Return (X, Y) of the center of cell containing provided text 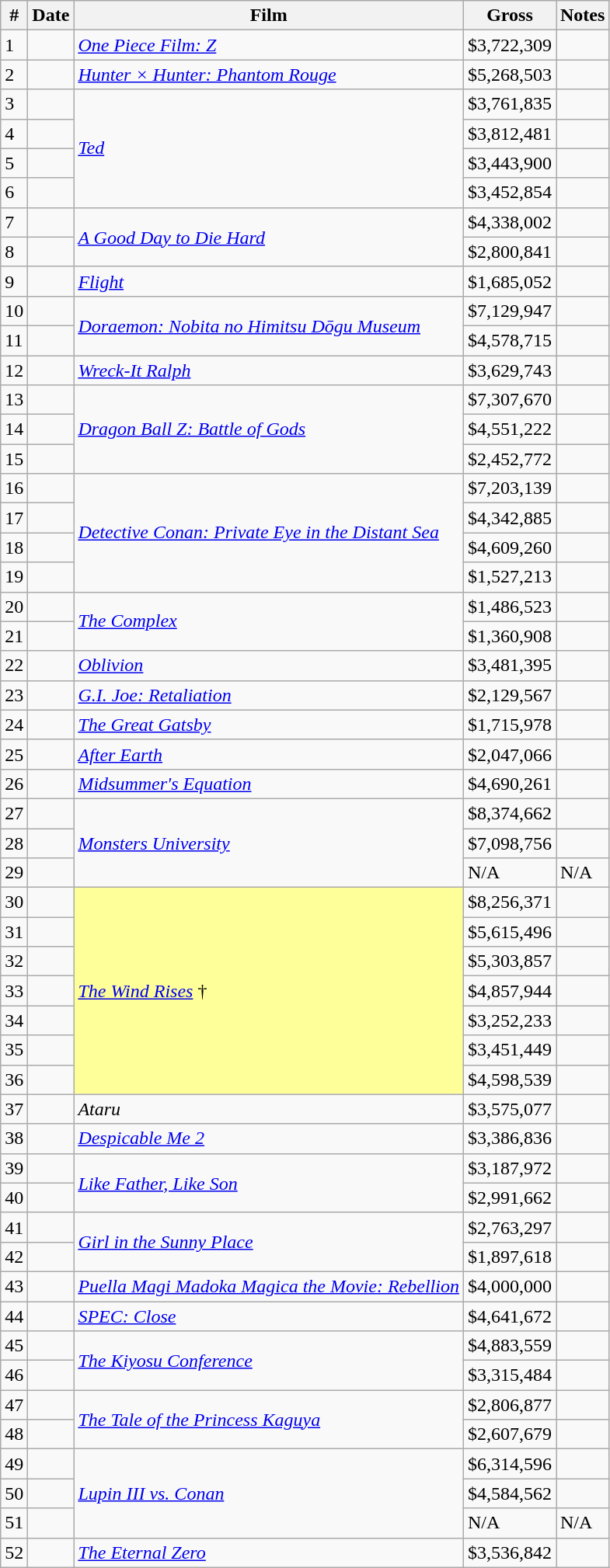
26 (14, 784)
$5,615,496 (510, 932)
The Tale of the Princess Kaguya (269, 1420)
$7,129,947 (510, 311)
10 (14, 311)
$2,763,297 (510, 1227)
$3,761,835 (510, 104)
13 (14, 400)
$6,314,596 (510, 1464)
Puella Magi Madoka Magica the Movie: Rebellion (269, 1286)
4 (14, 134)
$1,527,213 (510, 577)
11 (14, 340)
One Piece Film: Z (269, 45)
$8,374,662 (510, 813)
3 (14, 104)
42 (14, 1257)
Despicable Me 2 (269, 1139)
$4,690,261 (510, 784)
$3,575,077 (510, 1109)
$1,486,523 (510, 607)
$5,303,857 (510, 961)
39 (14, 1168)
$2,047,066 (510, 754)
Wreck-It Ralph (269, 370)
9 (14, 281)
22 (14, 666)
47 (14, 1405)
$8,256,371 (510, 902)
$2,607,679 (510, 1434)
$2,800,841 (510, 252)
46 (14, 1375)
27 (14, 813)
The Great Gatsby (269, 725)
50 (14, 1493)
G.I. Joe: Retaliation (269, 695)
41 (14, 1227)
28 (14, 843)
$2,991,662 (510, 1198)
The Eternal Zero (269, 1552)
2 (14, 75)
25 (14, 754)
40 (14, 1198)
8 (14, 252)
After Earth (269, 754)
$4,342,885 (510, 518)
34 (14, 1020)
$4,609,260 (510, 548)
52 (14, 1552)
6 (14, 193)
Date (51, 16)
$4,338,002 (510, 222)
$4,000,000 (510, 1286)
Hunter × Hunter: Phantom Rouge (269, 75)
$7,203,139 (510, 488)
Girl in the Sunny Place (269, 1242)
36 (14, 1080)
$1,360,908 (510, 636)
45 (14, 1346)
$3,722,309 (510, 45)
33 (14, 991)
$3,386,836 (510, 1139)
5 (14, 163)
Monsters University (269, 843)
20 (14, 607)
32 (14, 961)
$3,452,854 (510, 193)
49 (14, 1464)
30 (14, 902)
Ted (269, 148)
$3,481,395 (510, 666)
51 (14, 1523)
$4,883,559 (510, 1346)
SPEC: Close (269, 1316)
$7,307,670 (510, 400)
14 (14, 429)
$3,812,481 (510, 134)
Like Father, Like Son (269, 1183)
The Wind Rises † (269, 991)
The Kiyosu Conference (269, 1361)
$3,536,842 (510, 1552)
$2,452,772 (510, 459)
$1,715,978 (510, 725)
Gross (510, 16)
48 (14, 1434)
23 (14, 695)
Notes (583, 16)
18 (14, 548)
The Complex (269, 621)
Dragon Ball Z: Battle of Gods (269, 429)
$4,598,539 (510, 1080)
Ataru (269, 1109)
31 (14, 932)
Oblivion (269, 666)
Lupin III vs. Conan (269, 1493)
15 (14, 459)
$3,315,484 (510, 1375)
38 (14, 1139)
$3,443,900 (510, 163)
44 (14, 1316)
35 (14, 1050)
$4,857,944 (510, 991)
Flight (269, 281)
Doraemon: Nobita no Himitsu Dōgu Museum (269, 325)
$4,641,672 (510, 1316)
21 (14, 636)
$3,252,233 (510, 1020)
$2,806,877 (510, 1405)
# (14, 16)
Film (269, 16)
Detective Conan: Private Eye in the Distant Sea (269, 533)
29 (14, 873)
$4,578,715 (510, 340)
$3,451,449 (510, 1050)
7 (14, 222)
$4,584,562 (510, 1493)
16 (14, 488)
$3,629,743 (510, 370)
$1,897,618 (510, 1257)
37 (14, 1109)
43 (14, 1286)
A Good Day to Die Hard (269, 237)
$3,187,972 (510, 1168)
$7,098,756 (510, 843)
19 (14, 577)
12 (14, 370)
1 (14, 45)
Midsummer's Equation (269, 784)
$4,551,222 (510, 429)
$1,685,052 (510, 281)
17 (14, 518)
$5,268,503 (510, 75)
24 (14, 725)
$2,129,567 (510, 695)
